Detect which cell encompasses the target text, then output its (x, y) center coordinate. 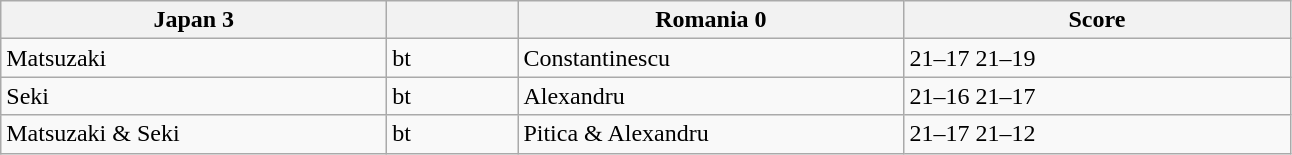
Constantinescu (711, 58)
21–17 21–19 (1097, 58)
Seki (194, 96)
21–16 21–17 (1097, 96)
Matsuzaki (194, 58)
Alexandru (711, 96)
Score (1097, 20)
Japan 3 (194, 20)
Pitica & Alexandru (711, 134)
21–17 21–12 (1097, 134)
Matsuzaki & Seki (194, 134)
Romania 0 (711, 20)
